Search for the cell housing the specified text and yield its (X, Y) center coordinate. 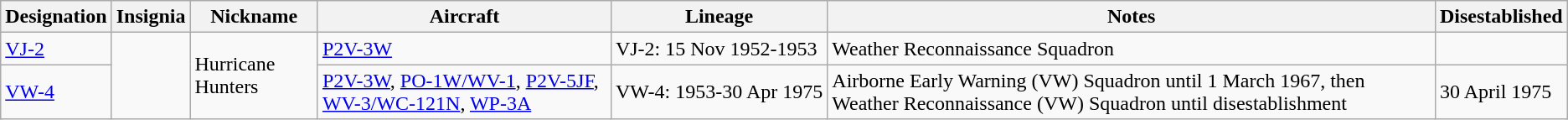
Hurricane Hunters (254, 76)
Aircraft (464, 17)
Weather Reconnaissance Squadron (1132, 49)
Insignia (151, 17)
Nickname (254, 17)
Lineage (719, 17)
VJ-2 (56, 49)
VW-4: 1953-30 Apr 1975 (719, 92)
Disestablished (1501, 17)
30 April 1975 (1501, 92)
P2V-3W, PO-1W/WV-1, P2V-5JF, WV-3/WC-121N, WP-3A (464, 92)
P2V-3W (464, 49)
Airborne Early Warning (VW) Squadron until 1 March 1967, then Weather Reconnaissance (VW) Squadron until disestablishment (1132, 92)
Designation (56, 17)
VW-4 (56, 92)
VJ-2: 15 Nov 1952-1953 (719, 49)
Notes (1132, 17)
